Extract the [X, Y] coordinate from the center of the cell holding the provided text.  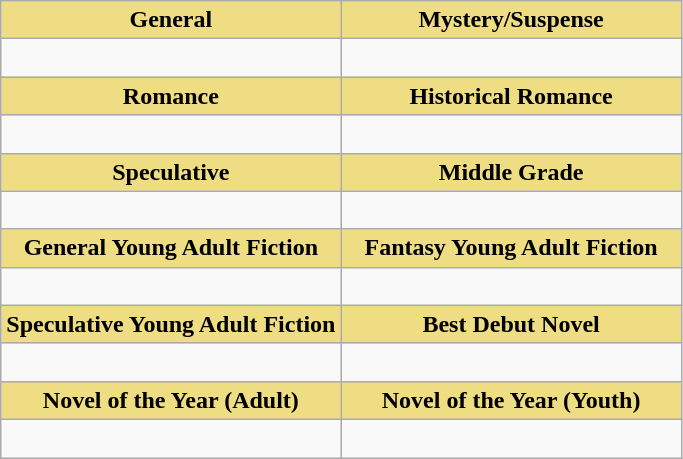
Novel of the Year (Adult) [171, 400]
Novel of the Year (Youth) [511, 400]
Fantasy Young Adult Fiction [511, 248]
Best Debut Novel [511, 324]
General Young Adult Fiction [171, 248]
Mystery/Suspense [511, 20]
General [171, 20]
Speculative Young Adult Fiction [171, 324]
Speculative [171, 172]
Historical Romance [511, 96]
Romance [171, 96]
Middle Grade [511, 172]
